Locate the cell with the specified text and output its [x, y] center coordinate. 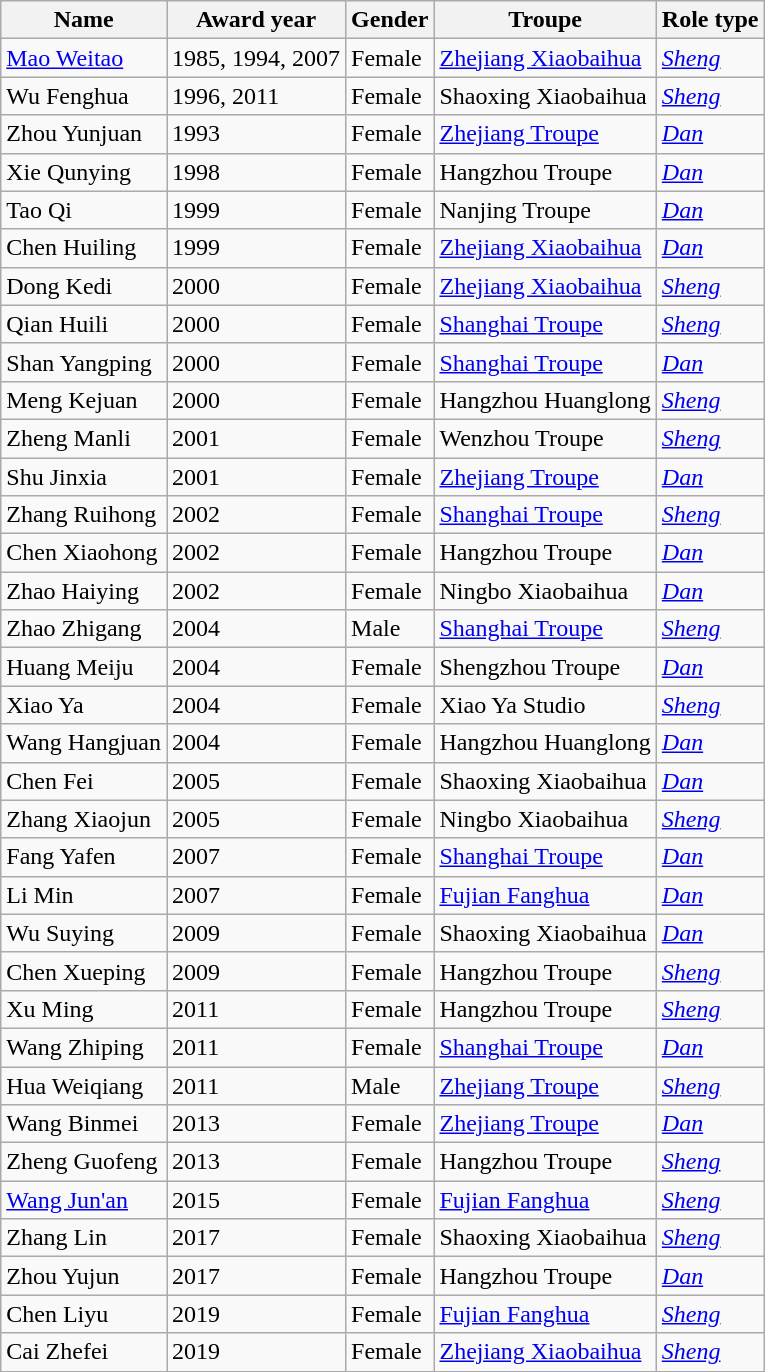
Troupe [545, 20]
Shan Yangping [84, 362]
Wu Suying [84, 933]
Fang Yafen [84, 857]
Zheng Guofeng [84, 1162]
Zheng Manli [84, 438]
1985, 1994, 2007 [256, 58]
Zhang Xiaojun [84, 819]
Wang Zhiping [84, 1047]
Name [84, 20]
Chen Huiling [84, 248]
Shengzhou Troupe [545, 667]
Qian Huili [84, 324]
Zhao Haiying [84, 591]
Huang Meiju [84, 667]
Wang Jun'an [84, 1200]
Xiao Ya [84, 705]
Mao Weitao [84, 58]
Zhang Ruihong [84, 515]
Xie Qunying [84, 172]
Tao Qi [84, 210]
Meng Kejuan [84, 400]
Xu Ming [84, 1009]
Dong Kedi [84, 286]
Zhang Lin [84, 1238]
Gender [390, 20]
Nanjing Troupe [545, 210]
Chen Xueping [84, 971]
Chen Xiaohong [84, 553]
Zhao Zhigang [84, 629]
Shu Jinxia [84, 477]
Li Min [84, 895]
1993 [256, 134]
Cai Zhefei [84, 1352]
1998 [256, 172]
Xiao Ya Studio [545, 705]
Hua Weiqiang [84, 1085]
Zhou Yunjuan [84, 134]
Role type [710, 20]
Zhou Yujun [84, 1276]
1996, 2011 [256, 96]
2015 [256, 1200]
Chen Liyu [84, 1314]
Wang Hangjuan [84, 743]
Award year [256, 20]
Wu Fenghua [84, 96]
Chen Fei [84, 781]
Wang Binmei [84, 1124]
Wenzhou Troupe [545, 438]
